Locate the cell with the specified text and output its (x, y) center coordinate. 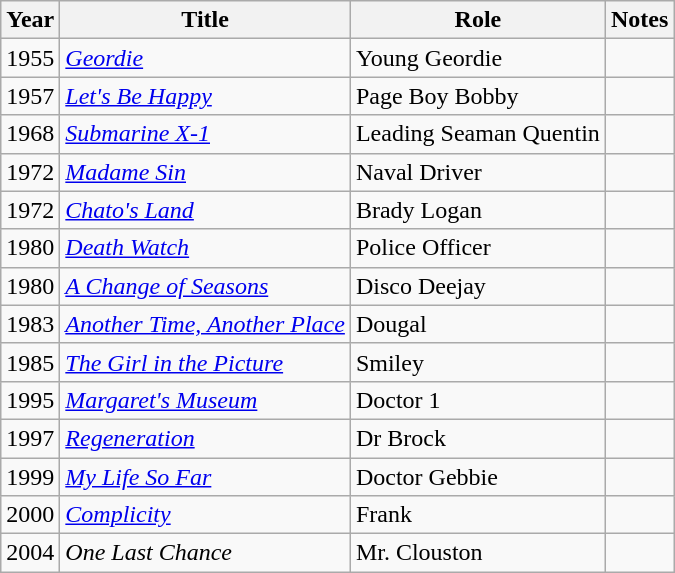
Notes (639, 20)
Brady Logan (478, 210)
Margaret's Museum (206, 400)
Regeneration (206, 438)
Naval Driver (478, 172)
Smiley (478, 362)
1999 (30, 477)
Submarine X-1 (206, 134)
Death Watch (206, 248)
1997 (30, 438)
Year (30, 20)
Title (206, 20)
Geordie (206, 58)
1968 (30, 134)
Police Officer (478, 248)
Doctor Gebbie (478, 477)
Role (478, 20)
Page Boy Bobby (478, 96)
Chato's Land (206, 210)
My Life So Far (206, 477)
Dr Brock (478, 438)
Disco Deejay (478, 286)
2004 (30, 553)
Frank (478, 515)
Let's Be Happy (206, 96)
Dougal (478, 324)
1995 (30, 400)
A Change of Seasons (206, 286)
1955 (30, 58)
Madame Sin (206, 172)
Mr. Clouston (478, 553)
Young Geordie (478, 58)
Doctor 1 (478, 400)
Leading Seaman Quentin (478, 134)
Complicity (206, 515)
1985 (30, 362)
1983 (30, 324)
The Girl in the Picture (206, 362)
1957 (30, 96)
2000 (30, 515)
Another Time, Another Place (206, 324)
One Last Chance (206, 553)
